Pinpoint the cell where the given text exists, returning its (x, y) midpoint coordinate. 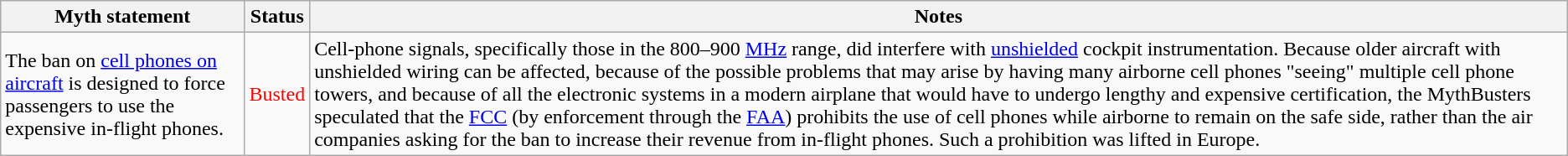
Status (277, 17)
Busted (277, 94)
Myth statement (122, 17)
The ban on cell phones on aircraft is designed to force passengers to use the expensive in-flight phones. (122, 94)
Notes (939, 17)
